Output the [x, y] coordinate of the center of the cell containing the given text.  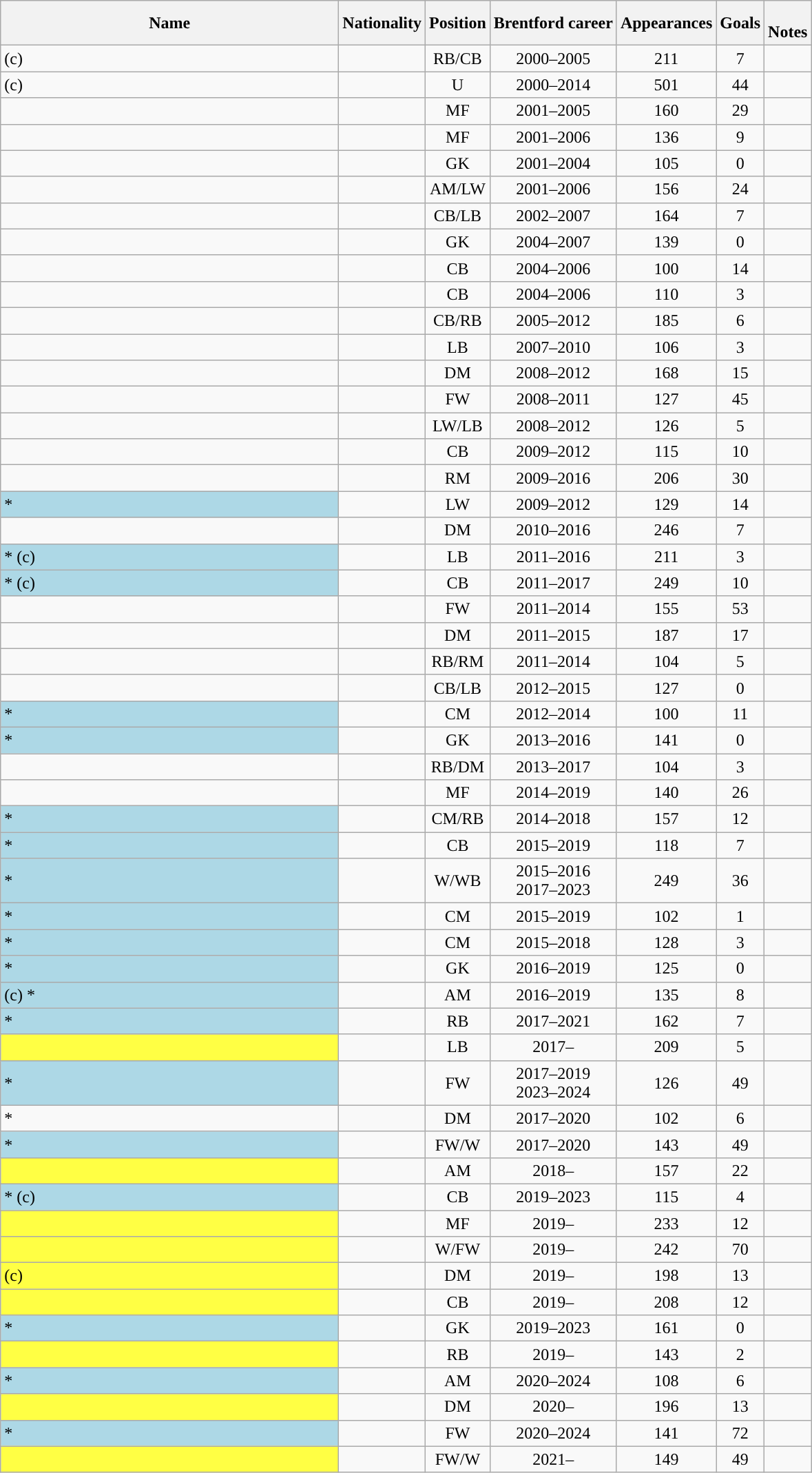
242 [666, 1250]
9 [740, 137]
2010–2016 [553, 531]
36 [740, 880]
2021– [553, 1459]
Name [169, 23]
2012–2015 [553, 688]
161 [666, 1328]
206 [666, 478]
2004–2007 [553, 242]
Notes [788, 23]
246 [666, 531]
26 [740, 793]
30 [740, 478]
AM/LW [458, 189]
501 [666, 85]
RB/CB [458, 59]
CM/RB [458, 819]
2 [740, 1354]
164 [666, 216]
17 [740, 635]
129 [666, 504]
140 [666, 793]
RM [458, 478]
(c) * [169, 995]
2017– [553, 1047]
Goals [740, 23]
4 [740, 1197]
W/FW [458, 1250]
70 [740, 1250]
139 [666, 242]
LW/LB [458, 426]
2008–2011 [553, 400]
24 [740, 189]
198 [666, 1276]
156 [666, 189]
2000–2014 [553, 85]
RB/RM [458, 661]
108 [666, 1381]
233 [666, 1223]
RB/DM [458, 767]
W/WB [458, 880]
LW [458, 504]
2013–2017 [553, 767]
15 [740, 373]
128 [666, 942]
Position [458, 23]
162 [666, 1021]
2015–2018 [553, 942]
Appearances [666, 23]
185 [666, 320]
Nationality [382, 23]
136 [666, 137]
106 [666, 347]
105 [666, 163]
2001–2004 [553, 163]
2015–20162017–2023 [553, 880]
160 [666, 111]
149 [666, 1459]
209 [666, 1047]
2001–2005 [553, 111]
44 [740, 85]
125 [666, 969]
2011–2015 [553, 635]
2009–2016 [553, 478]
2014–2018 [553, 819]
187 [666, 635]
1 [740, 916]
2007–2010 [553, 347]
155 [666, 609]
11 [740, 714]
2002–2007 [553, 216]
2017–2021 [553, 1021]
135 [666, 995]
22 [740, 1171]
2012–2014 [553, 714]
29 [740, 111]
CB/RB [458, 320]
2011–2016 [553, 557]
208 [666, 1302]
2011–2017 [553, 583]
168 [666, 373]
2020– [553, 1407]
72 [740, 1433]
118 [666, 845]
Brentford career [553, 23]
2000–2005 [553, 59]
2013–2016 [553, 740]
45 [740, 400]
53 [740, 609]
2005–2012 [553, 320]
U [458, 85]
110 [666, 294]
8 [740, 995]
2017–20192023–2024 [553, 1083]
2018– [553, 1171]
196 [666, 1407]
2014–2019 [553, 793]
